Detect which cell encompasses the target text, then output its [X, Y] center coordinate. 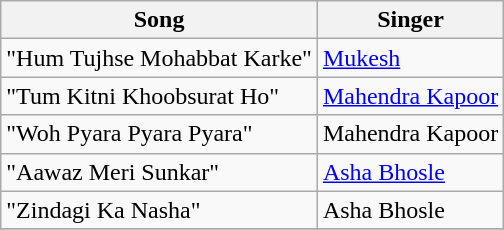
"Tum Kitni Khoobsurat Ho" [160, 96]
"Zindagi Ka Nasha" [160, 210]
Singer [410, 20]
"Woh Pyara Pyara Pyara" [160, 134]
"Aawaz Meri Sunkar" [160, 172]
Mukesh [410, 58]
Song [160, 20]
"Hum Tujhse Mohabbat Karke" [160, 58]
